From the cell containing the given text, extract its center point as (x, y) coordinate. 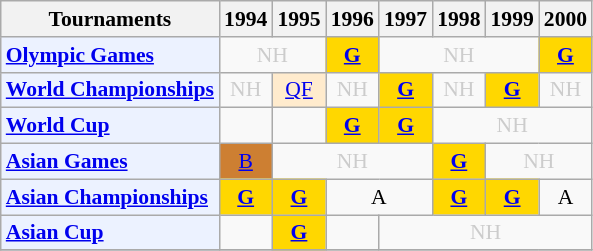
1999 (512, 19)
B (246, 162)
2000 (566, 19)
World Cup (110, 126)
Asian Games (110, 162)
1998 (458, 19)
Asian Championships (110, 197)
Asian Cup (110, 233)
Tournaments (110, 19)
1994 (246, 19)
World Championships (110, 90)
1997 (406, 19)
1996 (352, 19)
Olympic Games (110, 55)
1995 (298, 19)
QF (298, 90)
